Scan for the cell matching the given text and deliver its [x, y] coordinate at center. 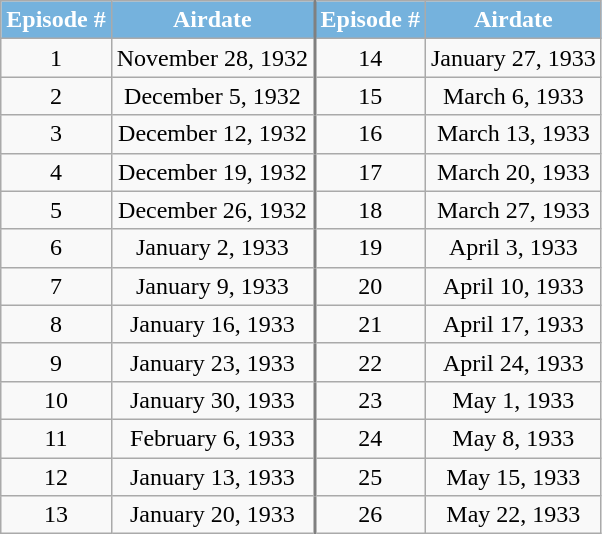
18 [370, 210]
December 26, 1932 [212, 210]
January 13, 1933 [212, 477]
December 12, 1932 [212, 134]
March 27, 1933 [513, 210]
January 16, 1933 [212, 324]
April 10, 1933 [513, 286]
May 8, 1933 [513, 438]
April 17, 1933 [513, 324]
January 23, 1933 [212, 362]
17 [370, 172]
8 [56, 324]
20 [370, 286]
13 [56, 515]
22 [370, 362]
May 22, 1933 [513, 515]
November 28, 1932 [212, 58]
4 [56, 172]
April 24, 1933 [513, 362]
February 6, 1933 [212, 438]
10 [56, 400]
May 15, 1933 [513, 477]
9 [56, 362]
January 2, 1933 [212, 248]
26 [370, 515]
15 [370, 96]
12 [56, 477]
December 5, 1932 [212, 96]
April 3, 1933 [513, 248]
16 [370, 134]
25 [370, 477]
January 9, 1933 [212, 286]
6 [56, 248]
March 13, 1933 [513, 134]
March 20, 1933 [513, 172]
14 [370, 58]
19 [370, 248]
May 1, 1933 [513, 400]
March 6, 1933 [513, 96]
January 20, 1933 [212, 515]
2 [56, 96]
21 [370, 324]
11 [56, 438]
23 [370, 400]
January 30, 1933 [212, 400]
January 27, 1933 [513, 58]
December 19, 1932 [212, 172]
5 [56, 210]
3 [56, 134]
1 [56, 58]
7 [56, 286]
24 [370, 438]
